Pinpoint the cell where the given text exists, returning its (x, y) midpoint coordinate. 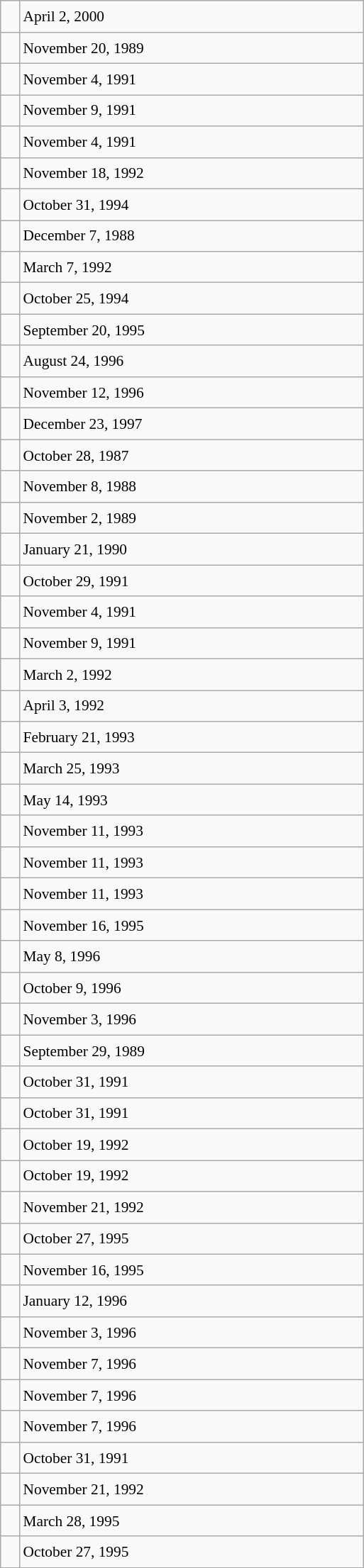
October 29, 1991 (192, 581)
March 7, 1992 (192, 267)
August 24, 1996 (192, 361)
April 2, 2000 (192, 16)
September 29, 1989 (192, 1051)
October 31, 1994 (192, 204)
January 12, 1996 (192, 1301)
December 7, 1988 (192, 236)
March 2, 1992 (192, 674)
November 18, 1992 (192, 173)
September 20, 1995 (192, 330)
October 9, 1996 (192, 987)
May 8, 1996 (192, 956)
November 2, 1989 (192, 517)
November 20, 1989 (192, 47)
October 25, 1994 (192, 298)
May 14, 1993 (192, 800)
January 21, 1990 (192, 549)
March 25, 1993 (192, 768)
December 23, 1997 (192, 424)
April 3, 1992 (192, 706)
February 21, 1993 (192, 737)
November 12, 1996 (192, 393)
March 28, 1995 (192, 1521)
November 8, 1988 (192, 486)
October 28, 1987 (192, 455)
